From the cell containing the given text, extract its center point as (X, Y) coordinate. 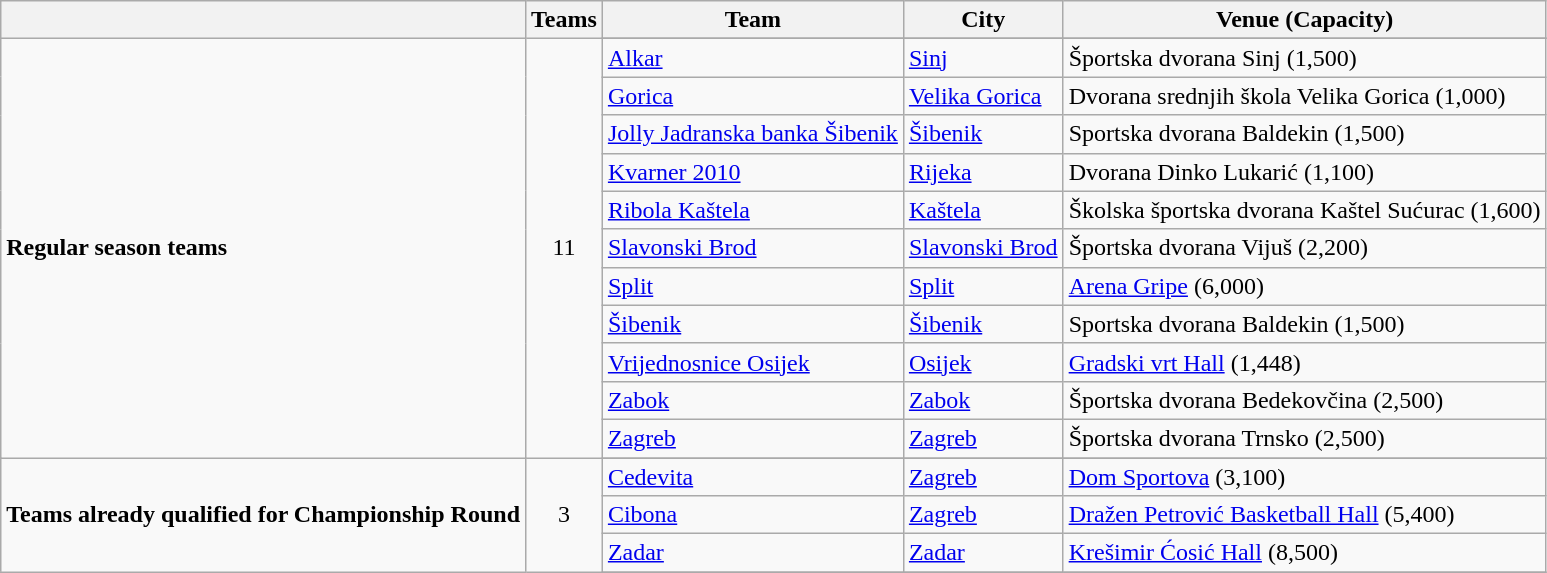
11 (564, 248)
Kvarner 2010 (752, 172)
Športska dvorana Vijuš (2,200) (1304, 248)
Venue (Capacity) (1304, 20)
Cibona (752, 515)
Jolly Jadranska banka Šibenik (752, 134)
City (983, 20)
3 (564, 515)
Školska športska dvorana Kaštel Sućurac (1,600) (1304, 210)
Krešimir Ćosić Hall (8,500) (1304, 553)
Teams (564, 20)
Alkar (752, 58)
Športska dvorana Trnsko (2,500) (1304, 438)
Sinj (983, 58)
Gradski vrt Hall (1,448) (1304, 362)
Gorica (752, 96)
Športska dvorana Bedekovčina (2,500) (1304, 400)
Dom Sportova (3,100) (1304, 477)
Rijeka (983, 172)
Cedevita (752, 477)
Velika Gorica (983, 96)
Dvorana Dinko Lukarić (1,100) (1304, 172)
Teams already qualified for Championship Round (264, 515)
Vrijednosnice Osijek (752, 362)
Športska dvorana Sinj (1,500) (1304, 58)
Arena Gripe (6,000) (1304, 286)
Ribola Kaštela (752, 210)
Dvorana srednjih škola Velika Gorica (1,000) (1304, 96)
Dražen Petrović Basketball Hall (5,400) (1304, 515)
Osijek (983, 362)
Regular season teams (264, 248)
Team (752, 20)
Kaštela (983, 210)
